Locate the cell with the specified text and output its (X, Y) center coordinate. 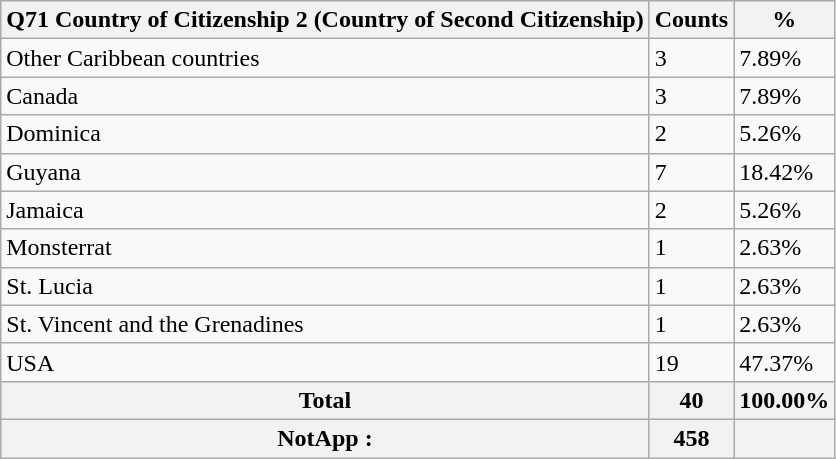
St. Vincent and the Grenadines (325, 324)
100.00% (784, 400)
Dominica (325, 134)
Counts (691, 20)
% (784, 20)
47.37% (784, 362)
Q71 Country of Citizenship 2 (Country of Second Citizenship) (325, 20)
19 (691, 362)
USA (325, 362)
Guyana (325, 172)
18.42% (784, 172)
7 (691, 172)
NotApp : (325, 438)
40 (691, 400)
St. Lucia (325, 286)
Jamaica (325, 210)
Total (325, 400)
Monsterrat (325, 248)
Other Caribbean countries (325, 58)
Canada (325, 96)
458 (691, 438)
